Output the [x, y] coordinate of the center of the cell containing the given text.  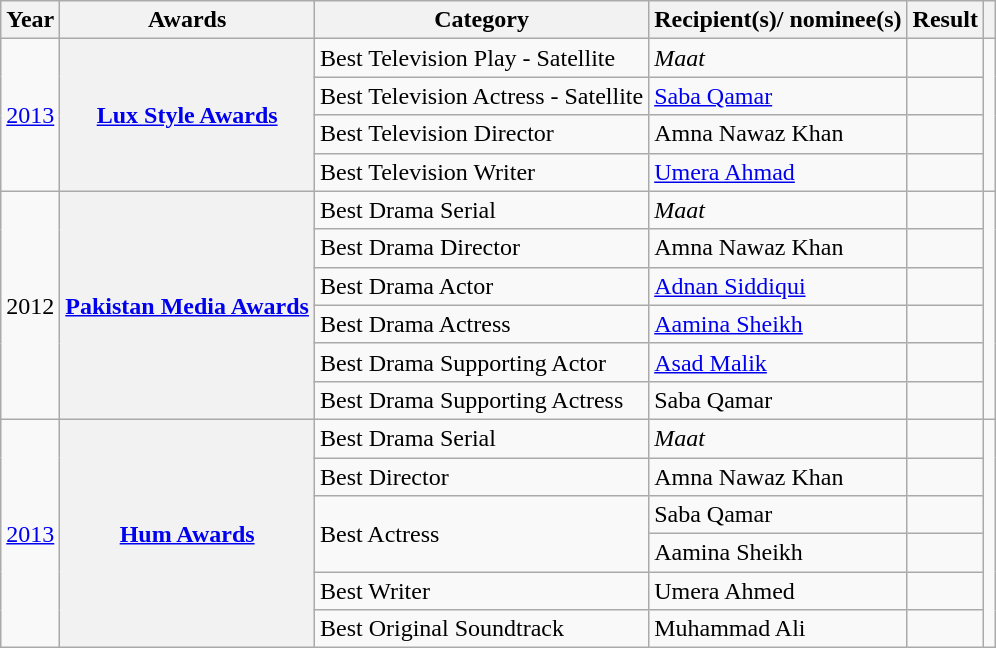
Best Original Soundtrack [481, 629]
Best Actress [481, 534]
Muhammad Ali [778, 629]
Lux Style Awards [188, 115]
Hum Awards [188, 533]
Adnan Siddiqui [778, 286]
Best Drama Actress [481, 324]
Best Drama Supporting Actor [481, 362]
Asad Malik [778, 362]
Best Television Writer [481, 172]
2012 [30, 305]
Result [945, 20]
Best Drama Director [481, 248]
Pakistan Media Awards [188, 305]
Best Drama Supporting Actress [481, 400]
Year [30, 20]
Umera Ahmed [778, 591]
Recipient(s)/ nominee(s) [778, 20]
Best Television Director [481, 134]
Best Writer [481, 591]
Best Television Actress - Satellite [481, 96]
Awards [188, 20]
Best Television Play - Satellite [481, 58]
Best Director [481, 477]
Category [481, 20]
Best Drama Actor [481, 286]
Umera Ahmad [778, 172]
